For the text-containing cell, return its midpoint in [X, Y] coordinate format. 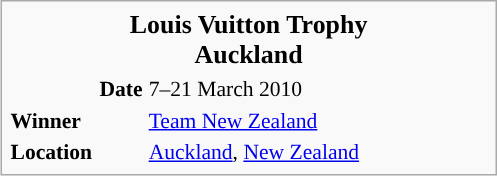
7–21 March 2010 [318, 89]
Location [76, 152]
Winner [76, 120]
Louis Vuitton TrophyAuckland [248, 40]
Auckland, New Zealand [318, 152]
Team New Zealand [318, 120]
Date [76, 89]
